Identify which cell holds the provided text, then report its (x, y) central coordinate. 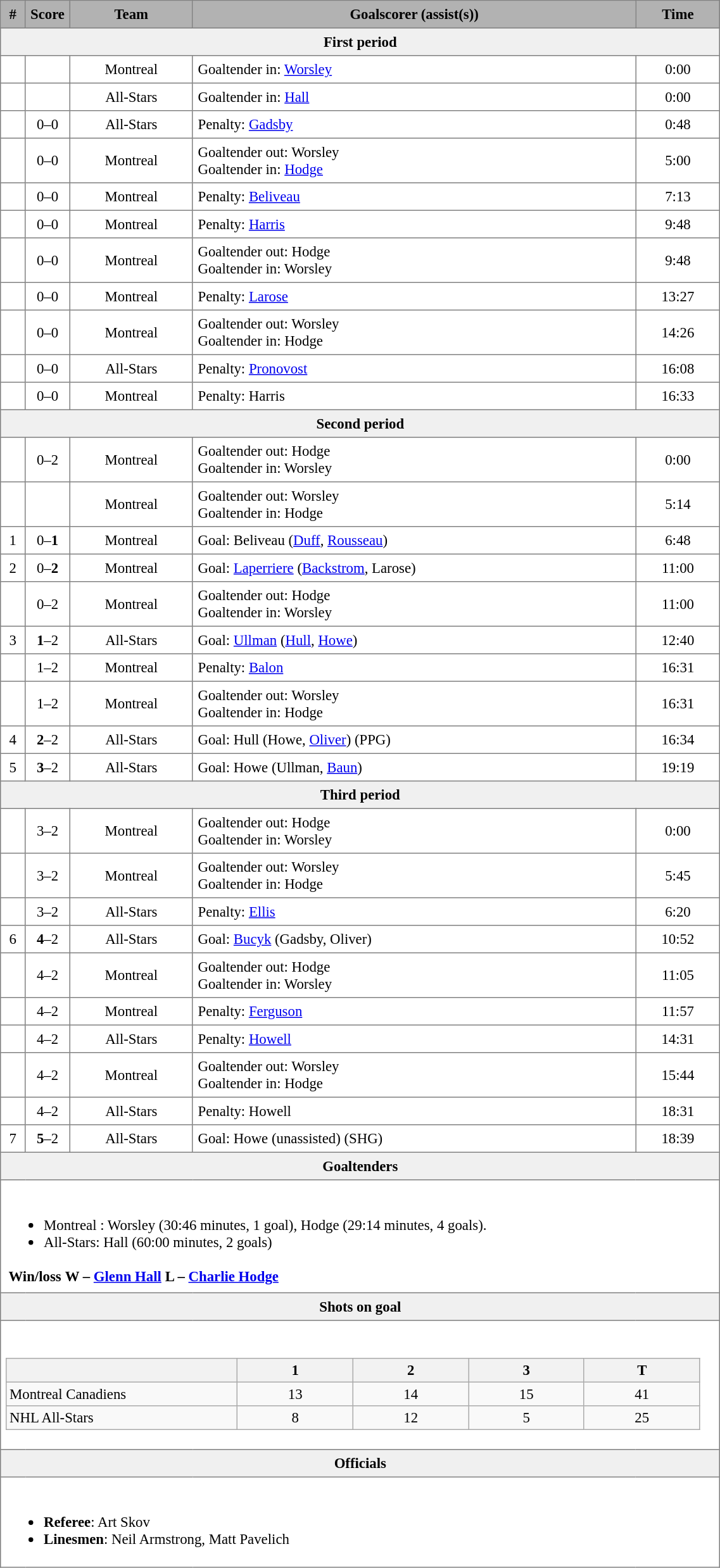
Goaltenders (360, 1166)
NHL All-Stars (122, 1417)
16:08 (678, 368)
Goaltender in: Hall (414, 97)
5:45 (678, 875)
Goal: Howe (unassisted) (SHG) (414, 1139)
0:48 (678, 125)
Time (678, 15)
L – Charlie Hodge (222, 1277)
Goal: Beliveau (Duff, Rousseau) (414, 541)
41 (642, 1394)
Third period (360, 795)
Penalty: Beliveau (414, 197)
W – Glenn Hall (113, 1277)
13:27 (678, 296)
11:57 (678, 1012)
Goaltender in: Worsley (414, 70)
12:40 (678, 640)
Score (47, 15)
0–1 (47, 541)
15 (527, 1394)
Second period (360, 423)
Penalty: Ferguson (414, 1012)
8 (295, 1417)
T (642, 1370)
Goalscorer (assist(s)) (414, 15)
2–2 (47, 740)
7:13 (678, 197)
Montreal Canadiens (122, 1394)
5–2 (47, 1139)
Win/loss (35, 1277)
Goal: Hull (Howe, Oliver) (PPG) (414, 740)
Penalty: Balon (414, 668)
14 (410, 1394)
6 (13, 939)
13 (295, 1394)
Penalty: Ellis (414, 912)
Goal: Bucyk (Gadsby, Oliver) (414, 939)
4 (13, 740)
First period (360, 42)
Penalty: Pronovost (414, 368)
Officials (360, 1464)
Shots on goal (360, 1307)
15:44 (678, 1075)
25 (642, 1417)
Penalty: Larose (414, 296)
1 2 3 T Montreal Canadiens 13 14 15 41 NHL All-Stars 8 12 5 25 (360, 1385)
10:52 (678, 939)
14:26 (678, 332)
6:48 (678, 541)
16:33 (678, 396)
19:19 (678, 767)
18:39 (678, 1139)
6:20 (678, 912)
5:00 (678, 160)
5:14 (678, 504)
11:05 (678, 975)
16:34 (678, 740)
# (13, 15)
Goal: Ullman (Hull, Howe) (414, 640)
Goal: Laperriere (Backstrom, Larose) (414, 568)
Referee: Art SkovLinesmen: Neil Armstrong, Matt Pavelich (360, 1522)
7 (13, 1139)
Team (131, 15)
12 (410, 1417)
Goal: Howe (Ullman, Baun) (414, 767)
18:31 (678, 1111)
Penalty: Gadsby (414, 125)
14:31 (678, 1039)
